Detect which cell encompasses the target text, then output its (x, y) center coordinate. 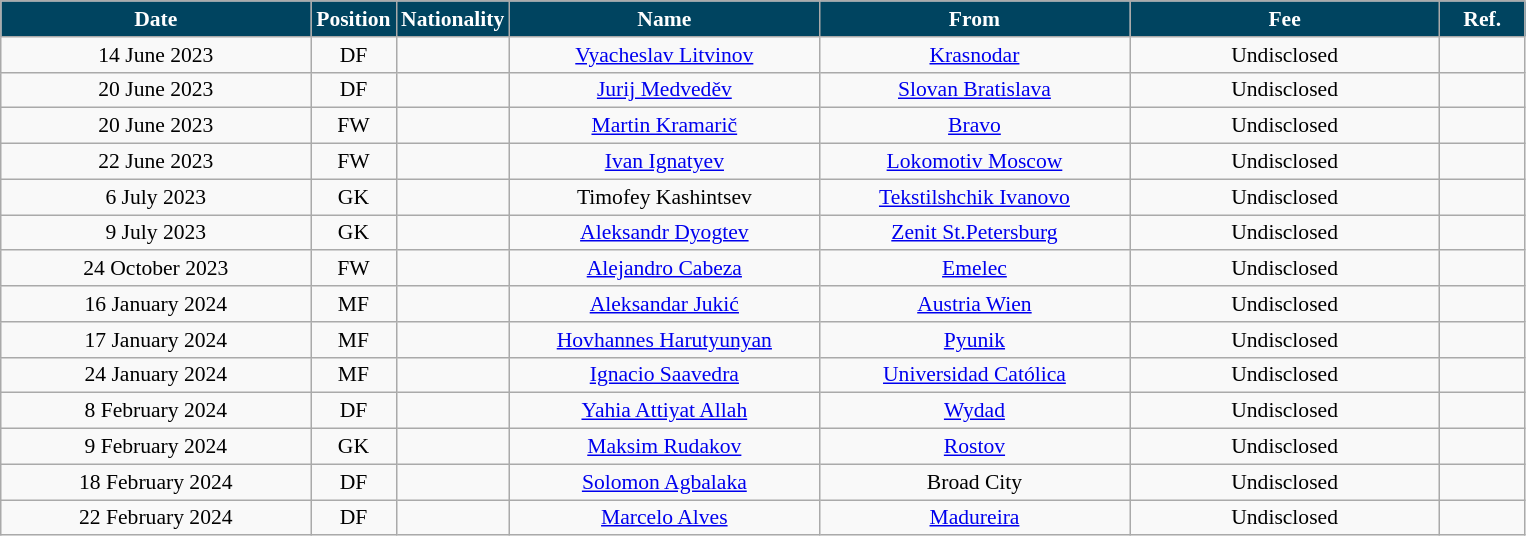
6 July 2023 (156, 197)
Position (354, 19)
22 June 2023 (156, 162)
From (974, 19)
Jurij Medveděv (664, 90)
Lokomotiv Moscow (974, 162)
16 January 2024 (156, 304)
9 July 2023 (156, 233)
22 February 2024 (156, 518)
Fee (1285, 19)
Rostov (974, 447)
Ref. (1482, 19)
Date (156, 19)
Aleksandr Dyogtev (664, 233)
Solomon Agbalaka (664, 482)
8 February 2024 (156, 411)
Yahia Attiyat Allah (664, 411)
Tekstilshchik Ivanovo (974, 197)
Zenit St.Petersburg (974, 233)
Alejandro Cabeza (664, 269)
Krasnodar (974, 55)
Martin Kramarič (664, 126)
Austria Wien (974, 304)
Ivan Ignatyev (664, 162)
9 February 2024 (156, 447)
14 June 2023 (156, 55)
Slovan Bratislava (974, 90)
Madureira (974, 518)
Broad City (974, 482)
Marcelo Alves (664, 518)
18 February 2024 (156, 482)
Aleksandar Jukić (664, 304)
Universidad Católica (974, 375)
Wydad (974, 411)
24 January 2024 (156, 375)
Hovhannes Harutyunyan (664, 340)
Maksim Rudakov (664, 447)
Pyunik (974, 340)
Timofey Kashintsev (664, 197)
Bravo (974, 126)
Ignacio Saavedra (664, 375)
Name (664, 19)
Vyacheslav Litvinov (664, 55)
17 January 2024 (156, 340)
24 October 2023 (156, 269)
Nationality (452, 19)
Emelec (974, 269)
